Return [x, y] of the center of cell containing provided text 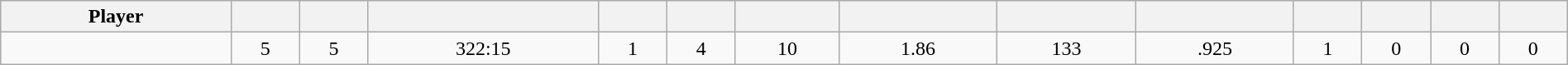
.925 [1215, 48]
1.86 [918, 48]
322:15 [483, 48]
133 [1067, 48]
Player [116, 17]
4 [701, 48]
10 [787, 48]
